Pinpoint the cell where the given text exists, returning its (X, Y) midpoint coordinate. 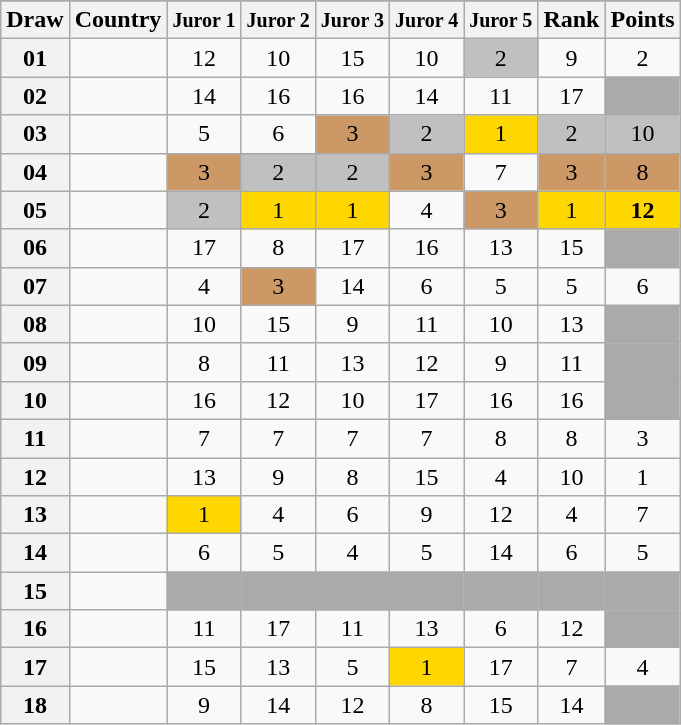
04 (35, 172)
Juror 2 (278, 20)
Juror 4 (426, 20)
Draw (35, 20)
07 (35, 286)
02 (35, 96)
Juror 3 (352, 20)
Rank (572, 20)
08 (35, 324)
03 (35, 134)
Juror 1 (204, 20)
Country (118, 20)
18 (35, 705)
Juror 5 (501, 20)
Points (642, 20)
06 (35, 248)
01 (35, 58)
09 (35, 362)
05 (35, 210)
